Return the (X, Y) coordinate for the center point of the cell that contains the specified text.  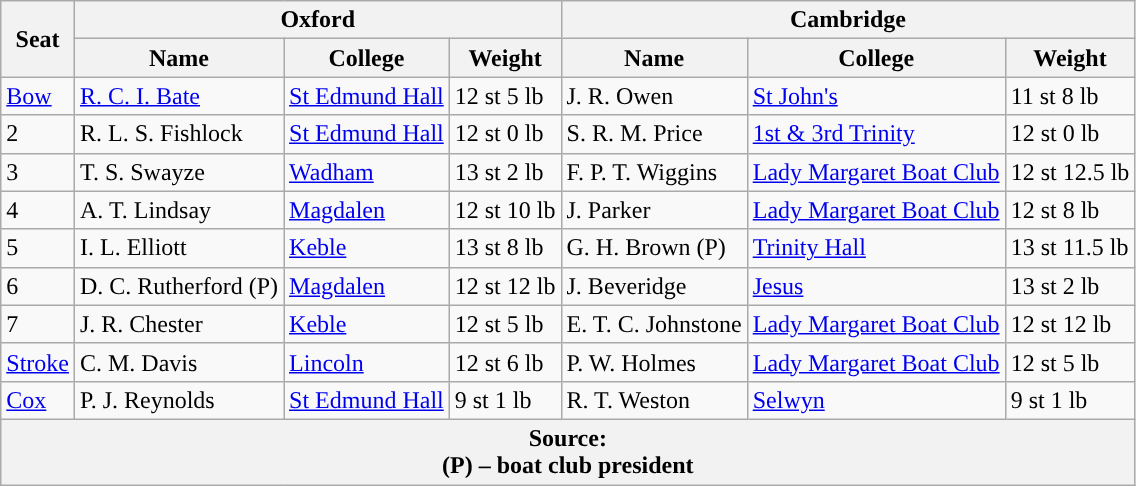
S. R. M. Price (654, 134)
Cox (38, 400)
Cambridge (848, 20)
J. R. Chester (178, 324)
4 (38, 210)
Stroke (38, 362)
Trinity Hall (876, 248)
R. L. S. Fishlock (178, 134)
Bow (38, 96)
7 (38, 324)
J. Parker (654, 210)
13 st 11.5 lb (1070, 248)
G. H. Brown (P) (654, 248)
12 st 6 lb (505, 362)
11 st 8 lb (1070, 96)
12 st 10 lb (505, 210)
E. T. C. Johnstone (654, 324)
12 st 12.5 lb (1070, 172)
T. S. Swayze (178, 172)
J. Beveridge (654, 286)
P. W. Holmes (654, 362)
Seat (38, 39)
3 (38, 172)
Jesus (876, 286)
Wadham (367, 172)
Selwyn (876, 400)
C. M. Davis (178, 362)
13 st 8 lb (505, 248)
Lincoln (367, 362)
6 (38, 286)
5 (38, 248)
P. J. Reynolds (178, 400)
D. C. Rutherford (P) (178, 286)
R. C. I. Bate (178, 96)
A. T. Lindsay (178, 210)
1st & 3rd Trinity (876, 134)
Oxford (318, 20)
R. T. Weston (654, 400)
J. R. Owen (654, 96)
F. P. T. Wiggins (654, 172)
I. L. Elliott (178, 248)
St John's (876, 96)
12 st 8 lb (1070, 210)
Source:(P) – boat club president (568, 452)
2 (38, 134)
